For the text-containing cell, return its midpoint in [x, y] coordinate format. 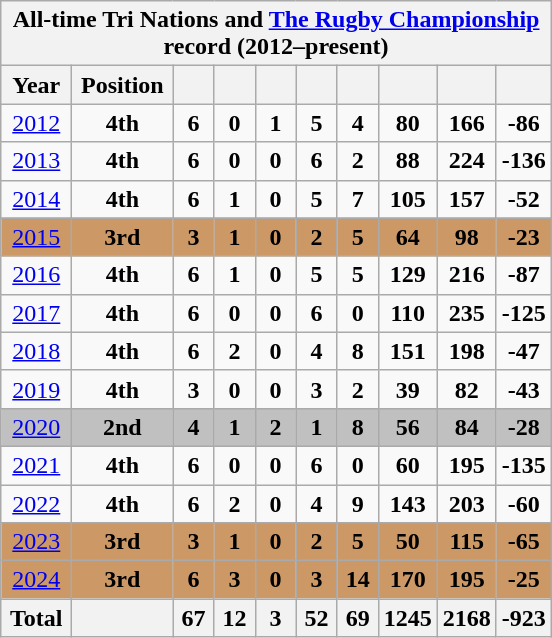
-25 [524, 580]
2016 [36, 275]
2015 [36, 237]
2020 [36, 427]
-125 [524, 313]
105 [408, 199]
64 [408, 237]
166 [466, 123]
-65 [524, 542]
157 [466, 199]
-60 [524, 503]
98 [466, 237]
1245 [408, 618]
9 [358, 503]
All-time Tri Nations and The Rugby Championship record (2012–present) [276, 34]
60 [408, 465]
203 [466, 503]
84 [466, 427]
2018 [36, 351]
50 [408, 542]
2168 [466, 618]
Position [122, 85]
216 [466, 275]
69 [358, 618]
170 [408, 580]
143 [408, 503]
14 [358, 580]
-136 [524, 161]
224 [466, 161]
-43 [524, 389]
Total [36, 618]
-47 [524, 351]
2021 [36, 465]
-52 [524, 199]
2017 [36, 313]
-923 [524, 618]
129 [408, 275]
110 [408, 313]
2nd [122, 427]
198 [466, 351]
2013 [36, 161]
-86 [524, 123]
39 [408, 389]
Year [36, 85]
115 [466, 542]
-28 [524, 427]
151 [408, 351]
52 [316, 618]
2024 [36, 580]
2019 [36, 389]
2012 [36, 123]
2022 [36, 503]
67 [194, 618]
-23 [524, 237]
235 [466, 313]
2014 [36, 199]
82 [466, 389]
-135 [524, 465]
-87 [524, 275]
7 [358, 199]
88 [408, 161]
12 [234, 618]
56 [408, 427]
2023 [36, 542]
80 [408, 123]
